Identify which cell holds the provided text, then report its (x, y) central coordinate. 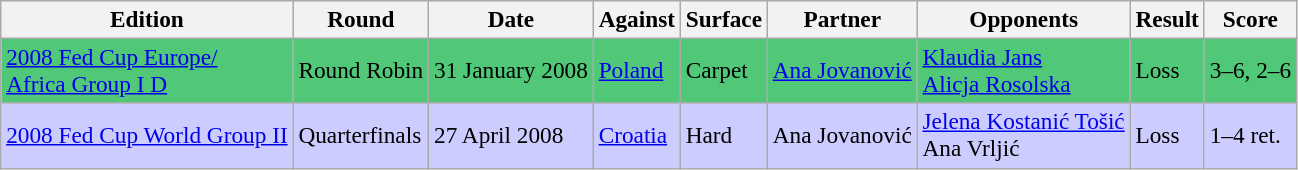
1–4 ret. (1250, 136)
3–6, 2–6 (1250, 70)
2008 Fed Cup Europe/Africa Group I D (147, 70)
Opponents (1024, 19)
Score (1250, 19)
Quarterfinals (361, 136)
Round Robin (361, 70)
Carpet (724, 70)
Surface (724, 19)
31 January 2008 (512, 70)
Klaudia Jans Alicja Rosolska (1024, 70)
Round (361, 19)
27 April 2008 (512, 136)
Hard (724, 136)
Edition (147, 19)
Croatia (636, 136)
Date (512, 19)
2008 Fed Cup World Group II (147, 136)
Poland (636, 70)
Result (1167, 19)
Against (636, 19)
Jelena Kostanić Tošić Ana Vrljić (1024, 136)
Partner (842, 19)
